Scan for the cell matching the given text and deliver its (X, Y) coordinate at center. 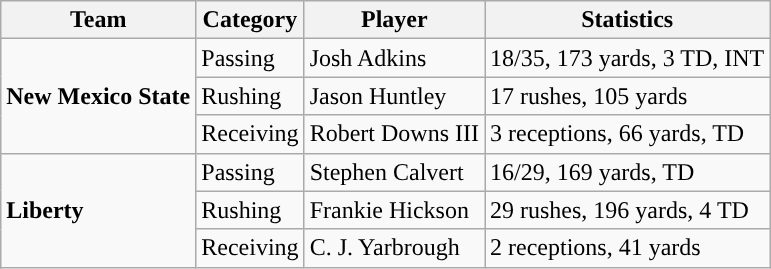
2 receptions, 41 yards (626, 248)
Stephen Calvert (394, 172)
Jason Huntley (394, 96)
Robert Downs III (394, 134)
16/29, 169 yards, TD (626, 172)
Player (394, 20)
New Mexico State (98, 96)
Category (250, 20)
Statistics (626, 20)
17 rushes, 105 yards (626, 96)
Liberty (98, 210)
3 receptions, 66 yards, TD (626, 134)
C. J. Yarbrough (394, 248)
18/35, 173 yards, 3 TD, INT (626, 58)
Josh Adkins (394, 58)
29 rushes, 196 yards, 4 TD (626, 210)
Team (98, 20)
Frankie Hickson (394, 210)
